Pinpoint the cell where the given text exists, returning its [x, y] midpoint coordinate. 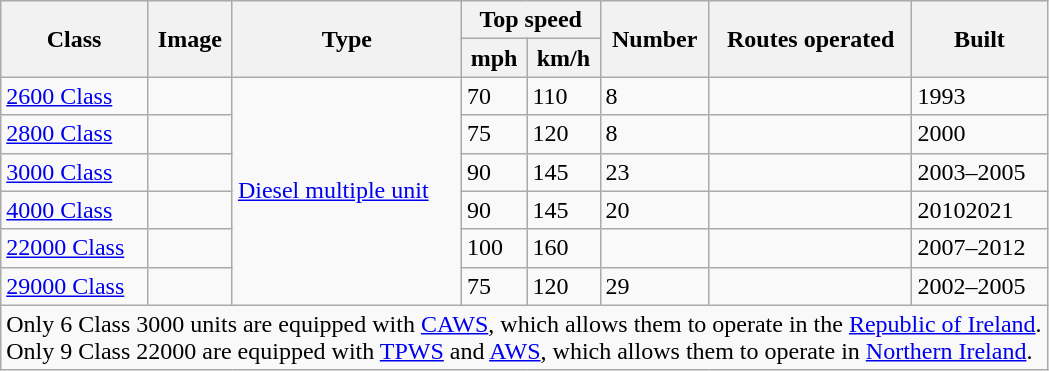
Top speed [530, 20]
2000 [980, 134]
2002–2005 [980, 286]
2600 Class [74, 96]
20 [654, 210]
29000 Class [74, 286]
23 [654, 172]
2003–2005 [980, 172]
70 [494, 96]
Built [980, 39]
Type [346, 39]
mph [494, 58]
29 [654, 286]
110 [564, 96]
4000 Class [74, 210]
2007–2012 [980, 248]
22000 Class [74, 248]
Routes operated [810, 39]
2800 Class [74, 134]
Class [74, 39]
160 [564, 248]
km/h [564, 58]
20102021 [980, 210]
3000 Class [74, 172]
Number [654, 39]
100 [494, 248]
Image [190, 39]
Diesel multiple unit [346, 191]
1993 [980, 96]
